Scan for the cell matching the given text and deliver its (x, y) coordinate at center. 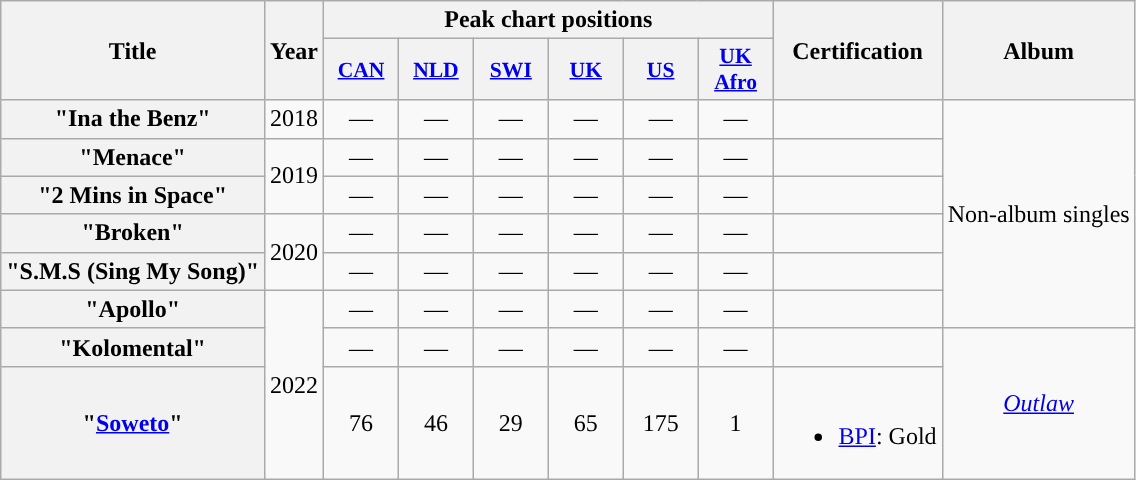
2022 (294, 384)
Peak chart positions (548, 20)
Outlaw (1038, 404)
CAN (362, 70)
65 (586, 422)
2019 (294, 176)
"S.M.S (Sing My Song)" (133, 271)
Album (1038, 50)
"Broken" (133, 233)
"2 Mins in Space" (133, 195)
"Kolomental" (133, 347)
175 (660, 422)
NLD (436, 70)
Title (133, 50)
BPI: Gold (858, 422)
76 (362, 422)
2020 (294, 252)
"Apollo" (133, 309)
"Ina the Benz" (133, 119)
1 (736, 422)
US (660, 70)
Non-album singles (1038, 214)
Year (294, 50)
"Menace" (133, 157)
UK Afro (736, 70)
29 (510, 422)
SWI (510, 70)
2018 (294, 119)
46 (436, 422)
Certification (858, 50)
UK (586, 70)
"Soweto" (133, 422)
